Determine the [x, y] coordinate at the center of the cell enclosing the given text.  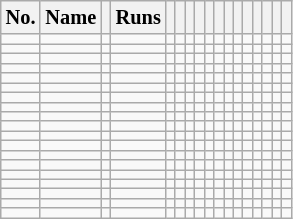
Runs [138, 17]
No. [21, 17]
Name [70, 17]
